For the text-containing cell, return its midpoint in (X, Y) coordinate format. 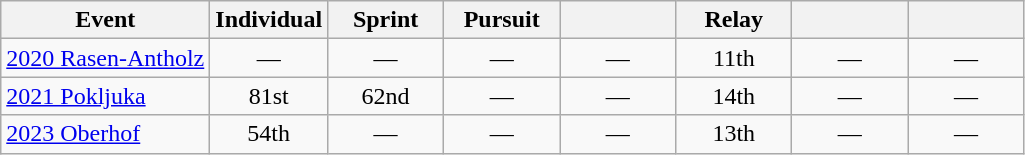
Sprint (386, 20)
13th (734, 134)
Event (106, 20)
2020 Rasen-Antholz (106, 58)
11th (734, 58)
2021 Pokljuka (106, 96)
Relay (734, 20)
81st (269, 96)
54th (269, 134)
Pursuit (502, 20)
62nd (386, 96)
2023 Oberhof (106, 134)
14th (734, 96)
Individual (269, 20)
